Output the (x, y) coordinate of the center of the cell containing the given text.  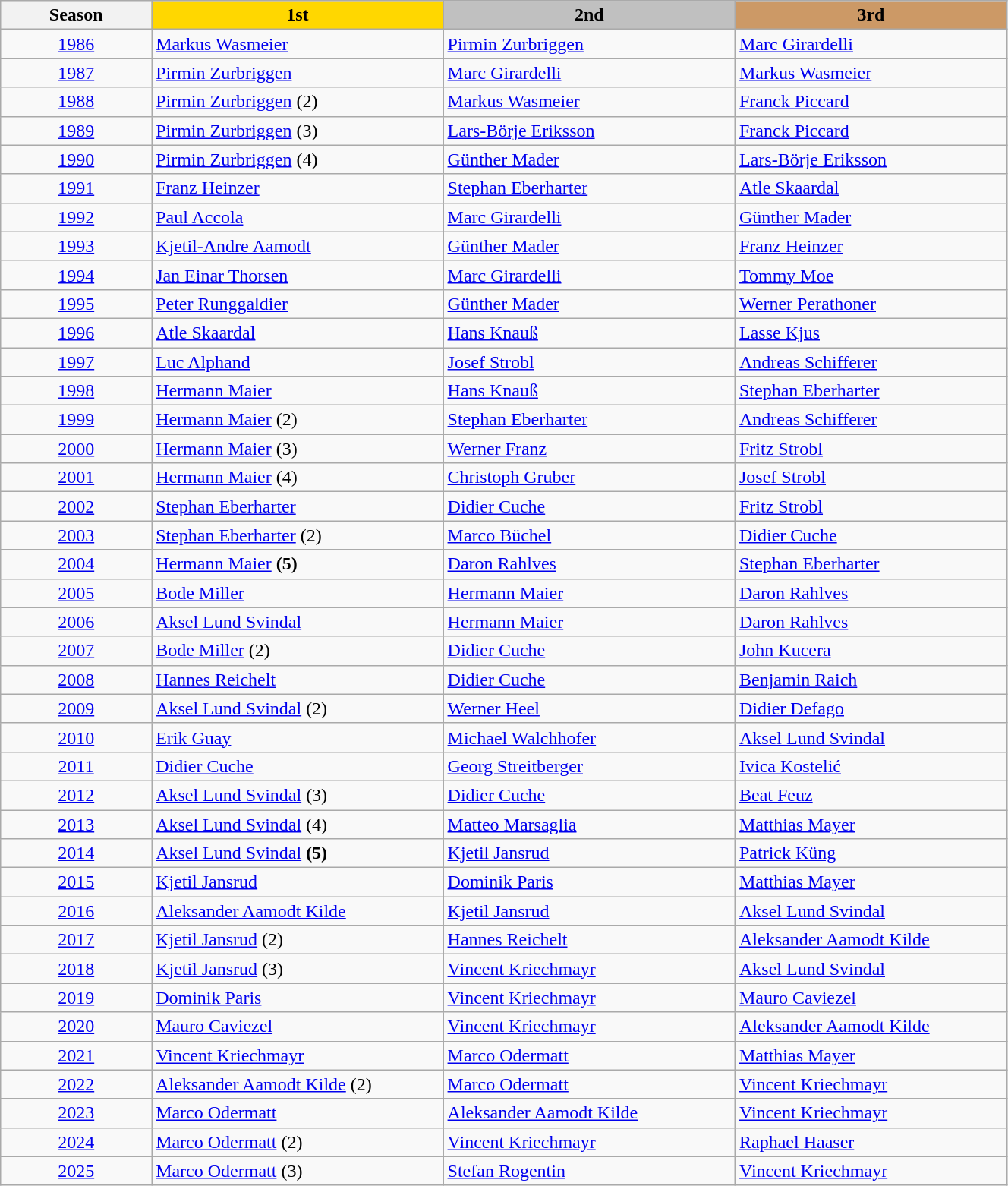
Christoph Gruber (589, 478)
2025 (76, 1171)
Hermann Maier (4) (298, 478)
John Kucera (871, 651)
2023 (76, 1113)
3rd (871, 15)
Aleksander Aamodt Kilde (2) (298, 1084)
2020 (76, 1027)
Hermann Maier (5) (298, 564)
1989 (76, 131)
2006 (76, 622)
Peter Runggaldier (298, 304)
2013 (76, 824)
Aksel Lund Svindal (3) (298, 795)
2016 (76, 911)
2011 (76, 766)
Tommy Moe (871, 275)
2022 (76, 1084)
1993 (76, 246)
Werner Perathoner (871, 304)
1992 (76, 217)
Hermann Maier (2) (298, 420)
1987 (76, 73)
Luc Alphand (298, 362)
Benjamin Raich (871, 680)
Kjetil Jansrud (3) (298, 969)
2010 (76, 737)
Paul Accola (298, 217)
1999 (76, 420)
2007 (76, 651)
1995 (76, 304)
1st (298, 15)
2004 (76, 564)
Michael Walchhofer (589, 737)
1986 (76, 44)
Raphael Haaser (871, 1142)
Aksel Lund Svindal (4) (298, 824)
Bode Miller (2) (298, 651)
Werner Franz (589, 449)
Stefan Rogentin (589, 1171)
2001 (76, 478)
Pirmin Zurbriggen (3) (298, 131)
1991 (76, 188)
2019 (76, 998)
Aksel Lund Svindal (2) (298, 708)
Aksel Lund Svindal (5) (298, 853)
Stephan Eberharter (2) (298, 535)
2015 (76, 882)
Bode Miller (298, 593)
Beat Feuz (871, 795)
2009 (76, 708)
Ivica Kostelić (871, 766)
1997 (76, 362)
2008 (76, 680)
2002 (76, 506)
2014 (76, 853)
Erik Guay (298, 737)
2017 (76, 940)
Pirmin Zurbriggen (4) (298, 159)
1988 (76, 102)
2000 (76, 449)
2021 (76, 1055)
Werner Heel (589, 708)
Kjetil Jansrud (2) (298, 940)
Pirmin Zurbriggen (2) (298, 102)
1996 (76, 333)
2024 (76, 1142)
2005 (76, 593)
2003 (76, 535)
1994 (76, 275)
1998 (76, 391)
Georg Streitberger (589, 766)
Season (76, 15)
Kjetil-Andre Aamodt (298, 246)
1990 (76, 159)
2nd (589, 15)
Patrick Küng (871, 853)
Matteo Marsaglia (589, 824)
2012 (76, 795)
Marco Odermatt (3) (298, 1171)
Hermann Maier (3) (298, 449)
Lasse Kjus (871, 333)
2018 (76, 969)
Marco Odermatt (2) (298, 1142)
Marco Büchel (589, 535)
Jan Einar Thorsen (298, 275)
Didier Defago (871, 708)
